From the cell containing the given text, extract its center point as (x, y) coordinate. 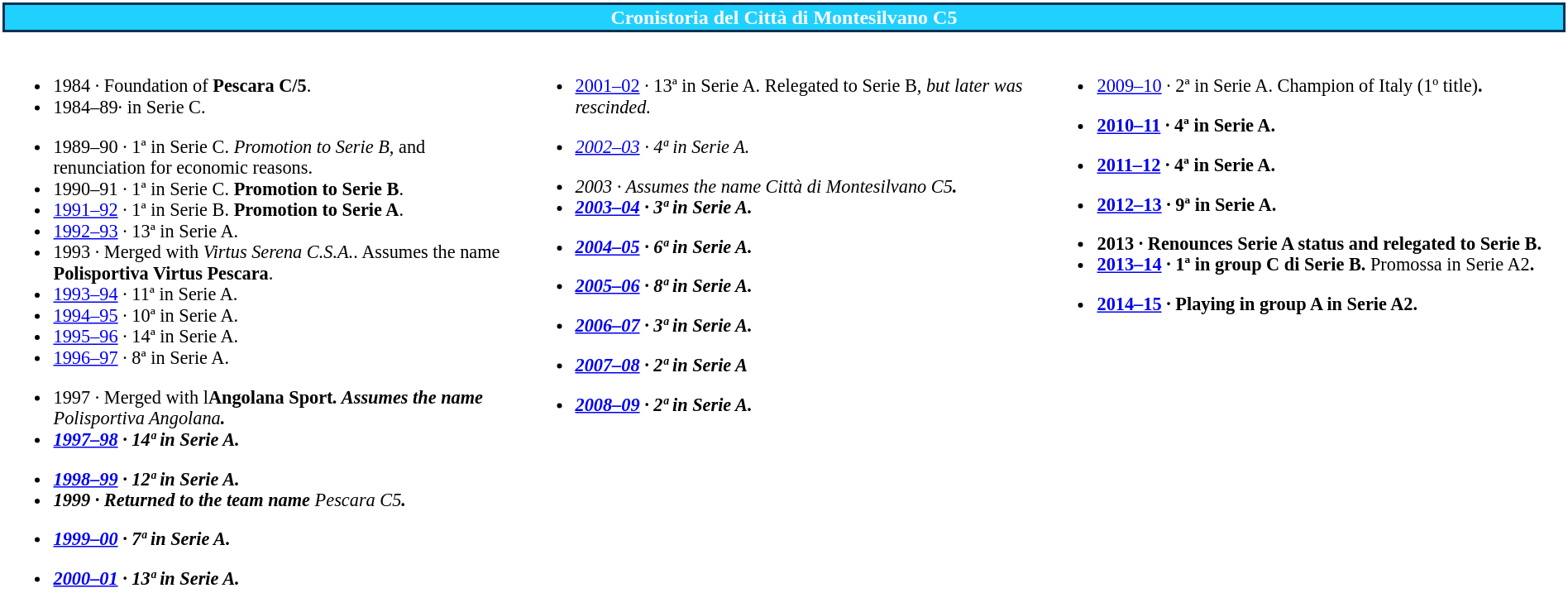
Cronistoria del Città di Montesilvano C5 (784, 17)
